Scan for the cell matching the given text and deliver its (X, Y) coordinate at center. 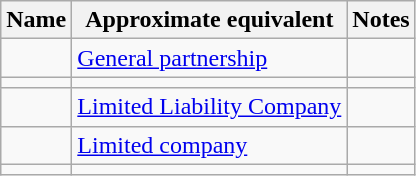
Limited Liability Company (210, 107)
Limited company (210, 145)
Notes (381, 20)
Name (36, 20)
General partnership (210, 58)
Approximate equivalent (210, 20)
